Capture the cell that displays the provided text and extract its [x, y] central coordinate. 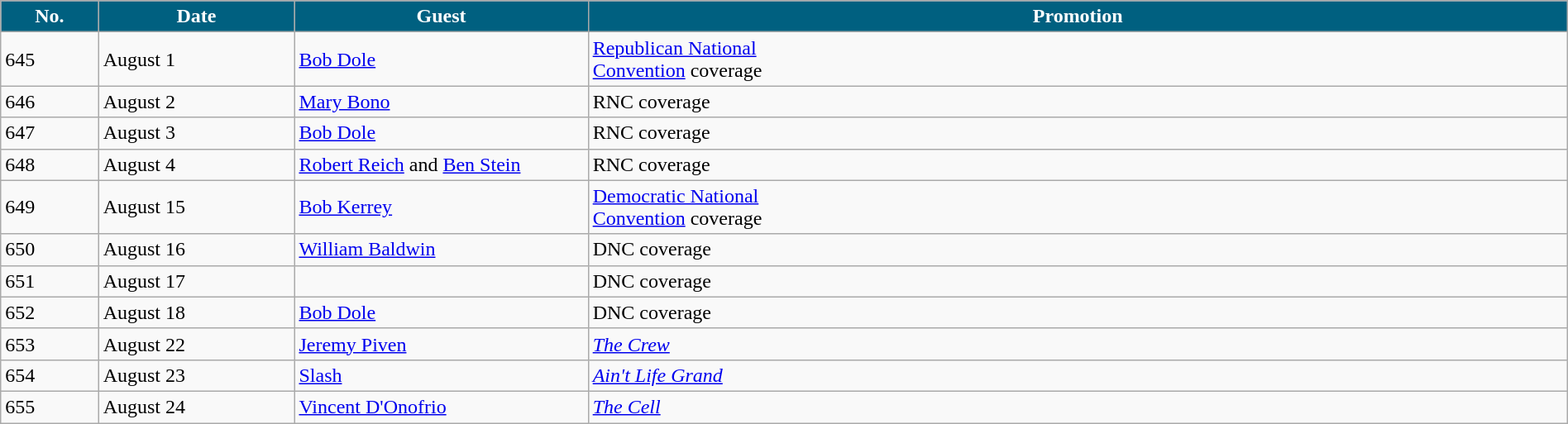
August 16 [197, 250]
646 [50, 102]
The Cell [1078, 407]
August 2 [197, 102]
August 22 [197, 344]
Date [197, 17]
August 24 [197, 407]
August 15 [197, 207]
Vincent D'Onofrio [442, 407]
Promotion [1078, 17]
651 [50, 281]
No. [50, 17]
Ain't Life Grand [1078, 375]
Jeremy Piven [442, 344]
August 1 [197, 60]
August 18 [197, 312]
Guest [442, 17]
Mary Bono [442, 102]
Slash [442, 375]
Robert Reich and Ben Stein [442, 164]
Democratic NationalConvention coverage [1078, 207]
William Baldwin [442, 250]
The Crew [1078, 344]
August 23 [197, 375]
650 [50, 250]
652 [50, 312]
649 [50, 207]
654 [50, 375]
Republican NationalConvention coverage [1078, 60]
645 [50, 60]
647 [50, 133]
August 4 [197, 164]
653 [50, 344]
August 3 [197, 133]
648 [50, 164]
August 17 [197, 281]
Bob Kerrey [442, 207]
655 [50, 407]
